Pinpoint the cell where the given text exists, returning its (x, y) midpoint coordinate. 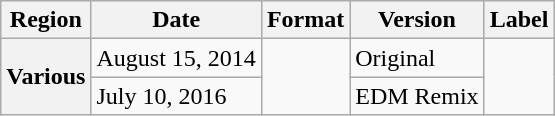
Format (305, 20)
Label (519, 20)
EDM Remix (417, 96)
Version (417, 20)
August 15, 2014 (176, 58)
Original (417, 58)
July 10, 2016 (176, 96)
Date (176, 20)
Various (46, 77)
Region (46, 20)
